Capture the cell that displays the provided text and extract its [X, Y] central coordinate. 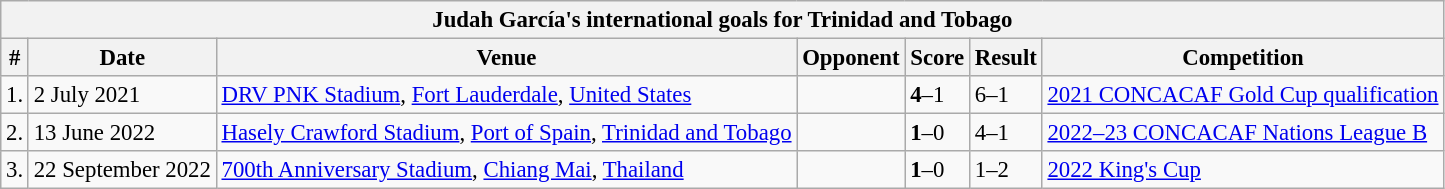
Hasely Crawford Stadium, Port of Spain, Trinidad and Tobago [506, 133]
# [15, 58]
2. [15, 133]
Score [938, 58]
6–1 [1006, 95]
2022 King's Cup [1243, 170]
3. [15, 170]
2021 CONCACAF Gold Cup qualification [1243, 95]
Opponent [851, 58]
DRV PNK Stadium, Fort Lauderdale, United States [506, 95]
Competition [1243, 58]
2022–23 CONCACAF Nations League B [1243, 133]
2 July 2021 [122, 95]
700th Anniversary Stadium, Chiang Mai, Thailand [506, 170]
Result [1006, 58]
1. [15, 95]
22 September 2022 [122, 170]
Venue [506, 58]
13 June 2022 [122, 133]
Judah García's international goals for Trinidad and Tobago [722, 20]
1–2 [1006, 170]
Date [122, 58]
